Scan for the cell matching the given text and deliver its [x, y] coordinate at center. 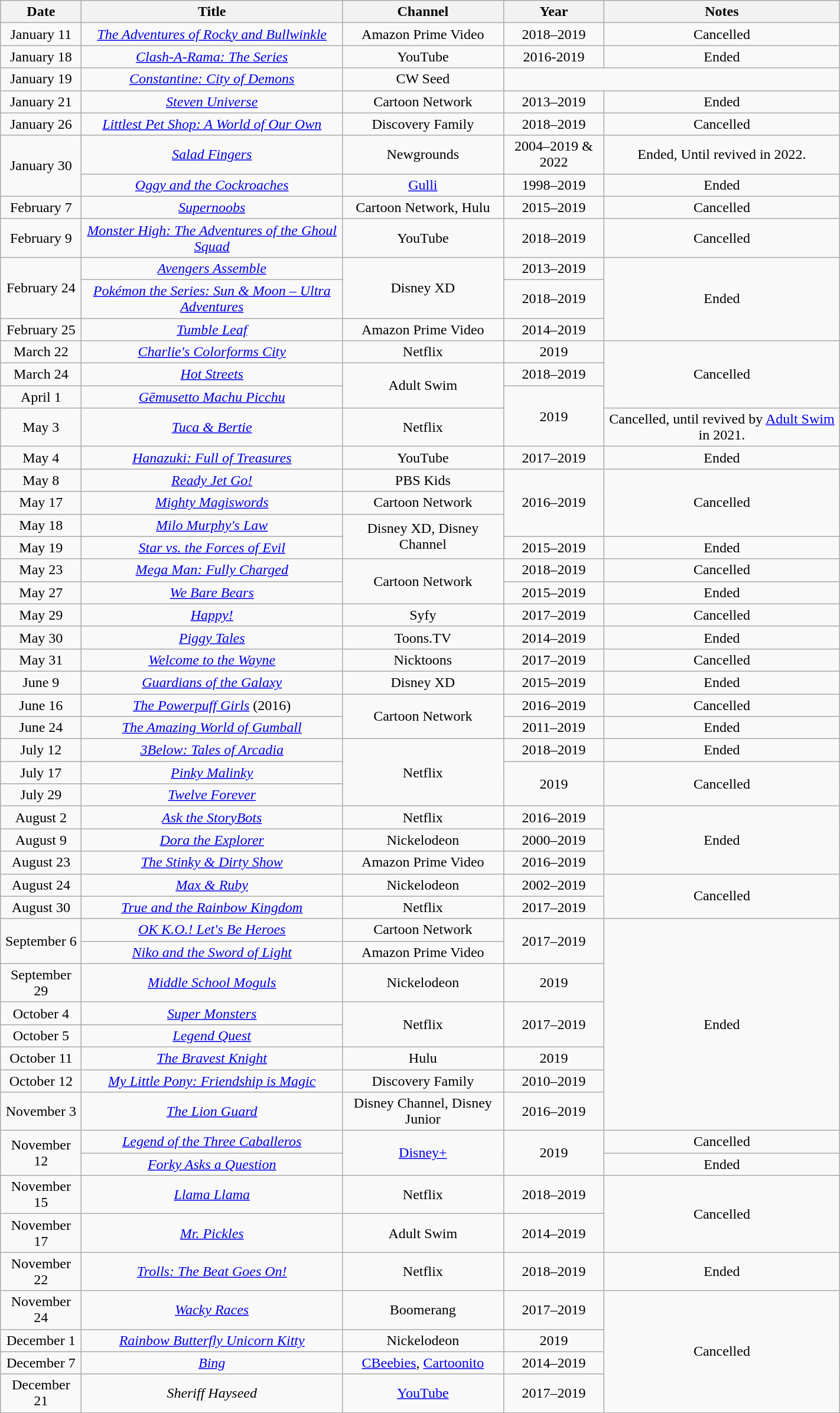
Disney XD, Disney Channel [423, 536]
February 24 [41, 287]
Hot Streets [211, 375]
January 30 [41, 165]
1998–2019 [554, 185]
Channel [423, 12]
The Adventures of Rocky and Bullwinkle [211, 34]
Newgrounds [423, 155]
August 2 [41, 818]
Welcome to the Wayne [211, 660]
May 3 [41, 428]
Pinky Malinky [211, 773]
Max & Ruby [211, 885]
Super Monsters [211, 1013]
Littlest Pet Shop: A World of Our Own [211, 124]
Legend of the Three Caballeros [211, 1142]
Ended, Until revived in 2022. [722, 155]
Supernoobs [211, 207]
November 3 [41, 1112]
Ready Jet Go! [211, 480]
August 9 [41, 840]
Tumble Leaf [211, 329]
June 24 [41, 728]
Twelve Forever [211, 795]
Mighty Magiswords [211, 503]
2010–2019 [554, 1080]
December 7 [41, 1363]
November 17 [41, 1233]
January 18 [41, 57]
February 7 [41, 207]
October 4 [41, 1013]
July 12 [41, 750]
Sheriff Hayseed [211, 1393]
November 12 [41, 1153]
May 30 [41, 637]
May 4 [41, 458]
January 19 [41, 79]
August 30 [41, 907]
Hanazuki: Full of Treasures [211, 458]
We Bare Bears [211, 592]
Trolls: The Beat Goes On! [211, 1271]
The Bravest Knight [211, 1058]
Niko and the Sword of Light [211, 952]
Star vs. the Forces of Evil [211, 548]
Wacky Races [211, 1310]
May 27 [41, 592]
The Amazing World of Gumball [211, 728]
Constantine: City of Demons [211, 79]
February 9 [41, 237]
May 31 [41, 660]
2016-2019 [554, 57]
Pokémon the Series: Sun & Moon – Ultra Adventures [211, 299]
Disney+ [423, 1153]
Gulli [423, 185]
Guardians of the Galaxy [211, 682]
Ask the StoryBots [211, 818]
May 17 [41, 503]
2000–2019 [554, 840]
Piggy Tales [211, 637]
2002–2019 [554, 885]
Avengers Assemble [211, 268]
Hulu [423, 1058]
August 23 [41, 862]
PBS Kids [423, 480]
May 29 [41, 615]
Oggy and the Cockroaches [211, 185]
Date [41, 12]
2011–2019 [554, 728]
January 26 [41, 124]
Happy! [211, 615]
Rainbow Butterfly Unicorn Kitty [211, 1340]
August 24 [41, 885]
April 1 [41, 397]
Syfy [423, 615]
March 24 [41, 375]
Title [211, 12]
Llama Llama [211, 1194]
May 18 [41, 525]
2004–2019 & 2022 [554, 155]
The Lion Guard [211, 1112]
Forky Asks a Question [211, 1164]
Toons.TV [423, 637]
December 1 [41, 1340]
Milo Murphy's Law [211, 525]
June 9 [41, 682]
Salad Fingers [211, 155]
Disney Channel, Disney Junior [423, 1112]
The Stinky & Dirty Show [211, 862]
May 8 [41, 480]
May 23 [41, 570]
Middle School Moguls [211, 983]
CW Seed [423, 79]
October 12 [41, 1080]
The Powerpuff Girls (2016) [211, 705]
June 16 [41, 705]
Steven Universe [211, 102]
My Little Pony: Friendship is Magic [211, 1080]
September 29 [41, 983]
May 19 [41, 548]
March 22 [41, 352]
February 25 [41, 329]
July 29 [41, 795]
Monster High: The Adventures of the Ghoul Squad [211, 237]
Cartoon Network, Hulu [423, 207]
October 11 [41, 1058]
Bing [211, 1363]
November 22 [41, 1271]
November 15 [41, 1194]
Nicktoons [423, 660]
Cancelled, until revived by Adult Swim in 2021. [722, 428]
January 11 [41, 34]
Year [554, 12]
Gēmusetto Machu Picchu [211, 397]
3Below: Tales of Arcadia [211, 750]
October 5 [41, 1036]
Boomerang [423, 1310]
Clash-A-Rama: The Series [211, 57]
CBeebies, Cartoonito [423, 1363]
July 17 [41, 773]
True and the Rainbow Kingdom [211, 907]
Dora the Explorer [211, 840]
September 6 [41, 941]
OK K.O.! Let's Be Heroes [211, 930]
Tuca & Bertie [211, 428]
November 24 [41, 1310]
December 21 [41, 1393]
Charlie's Colorforms City [211, 352]
Notes [722, 12]
January 21 [41, 102]
Mr. Pickles [211, 1233]
Legend Quest [211, 1036]
Mega Man: Fully Charged [211, 570]
